Find where the given text appears and provide that cell's center as [x, y] coordinate. 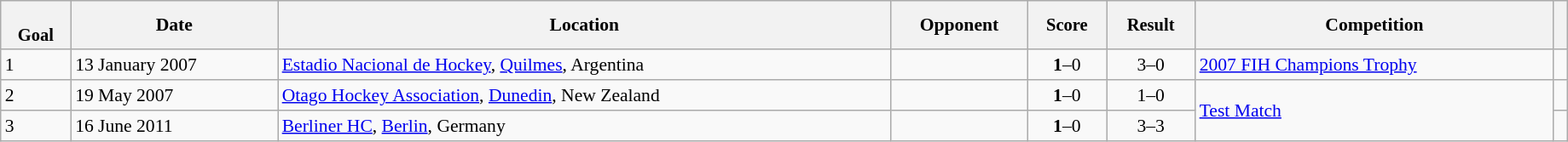
Test Match [1374, 111]
Opponent [959, 26]
Estadio Nacional de Hockey, Quilmes, Argentina [585, 65]
2007 FIH Champions Trophy [1374, 65]
Date [174, 26]
3 [36, 126]
19 May 2007 [174, 95]
16 June 2011 [174, 126]
Berliner HC, Berlin, Germany [585, 126]
3–3 [1151, 126]
Goal [36, 26]
2 [36, 95]
Otago Hockey Association, Dunedin, New Zealand [585, 95]
Competition [1374, 26]
3–0 [1151, 65]
Score [1068, 26]
13 January 2007 [174, 65]
Location [585, 26]
1 [36, 65]
Result [1151, 26]
